Return the [x, y] coordinate for the center point of the cell that contains the specified text.  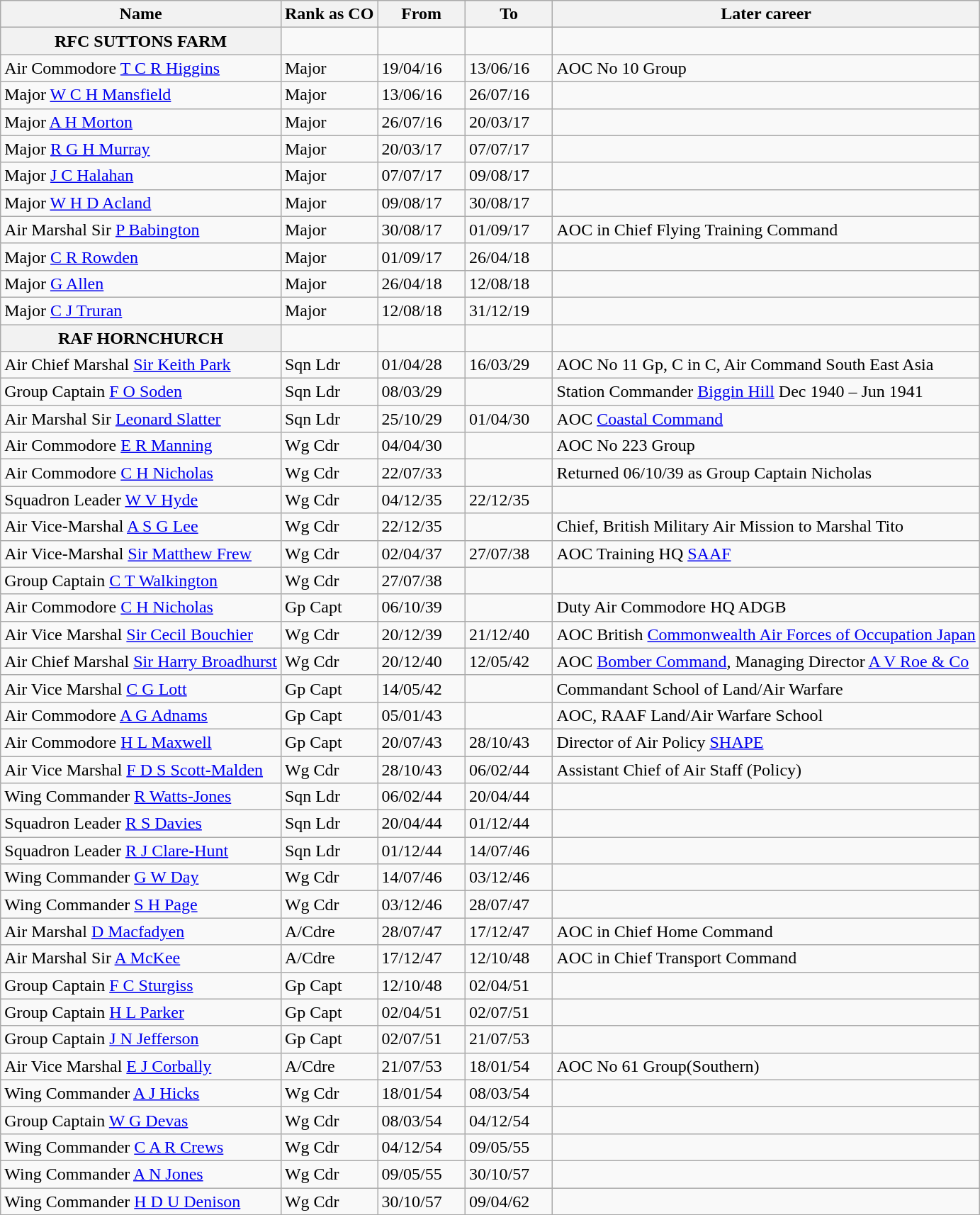
Commandant School of Land/Air Warfare [766, 688]
Major C R Rowden [141, 257]
Director of Air Policy SHAPE [766, 742]
Name [141, 14]
AOC British Commonwealth Air Forces of Occupation Japan [766, 634]
Chief, British Military Air Mission to Marshal Tito [766, 527]
09/04/62 [509, 1202]
Group Captain J N Jefferson [141, 1039]
AOC in Chief Transport Command [766, 958]
Air Commodore T C R Higgins [141, 68]
Rank as CO [329, 14]
Air Vice-Marshal Sir Matthew Frew [141, 554]
AOC Coastal Command [766, 419]
Major C J Truran [141, 310]
Major J C Halahan [141, 176]
AOC, RAAF Land/Air Warfare School [766, 715]
Wing Commander H D U Denison [141, 1202]
Wing Commander R Watts-Jones [141, 797]
Squadron Leader R J Clare-Hunt [141, 851]
04/04/30 [422, 446]
Air Marshal Sir P Babington [141, 230]
21/12/40 [509, 634]
AOC No 223 Group [766, 446]
Squadron Leader R S Davies [141, 824]
Major R G H Murray [141, 149]
AOC No 61 Group(Southern) [766, 1066]
Air Commodore E R Manning [141, 446]
20/07/43 [422, 742]
Air Vice Marshal C G Lott [141, 688]
05/01/43 [422, 715]
Air Vice-Marshal A S G Lee [141, 527]
20/12/40 [422, 661]
Station Commander Biggin Hill Dec 1940 – Jun 1941 [766, 392]
Later career [766, 14]
RFC SUTTONS FARM [141, 41]
Major A H Morton [141, 122]
01/04/28 [422, 365]
Major G Allen [141, 284]
Wing Commander A N Jones [141, 1174]
Air Vice Marshal Sir Cecil Bouchier [141, 634]
Air Vice Marshal F D S Scott-Malden [141, 769]
01/04/30 [509, 419]
AOC in Chief Home Command [766, 931]
Air Vice Marshal E J Corbally [141, 1066]
31/12/19 [509, 310]
Returned 06/10/39 as Group Captain Nicholas [766, 473]
Wing Commander G W Day [141, 878]
Air Chief Marshal Sir Keith Park [141, 365]
22/07/33 [422, 473]
Wing Commander C A R Crews [141, 1147]
Group Captain F O Soden [141, 392]
To [509, 14]
Air Marshal Sir Leonard Slatter [141, 419]
Assistant Chief of Air Staff (Policy) [766, 769]
Wing Commander S H Page [141, 905]
Air Marshal Sir A McKee [141, 958]
Group Captain H L Parker [141, 1012]
Group Captain F C Sturgiss [141, 985]
12/05/42 [509, 661]
Wing Commander A J Hicks [141, 1093]
14/05/42 [422, 688]
20/12/39 [422, 634]
AOC Training HQ SAAF [766, 554]
Duty Air Commodore HQ ADGB [766, 607]
RAF HORNCHURCH [141, 338]
Air Commodore H L Maxwell [141, 742]
04/12/35 [422, 500]
06/10/39 [422, 607]
AOC Bomber Command, Managing Director A V Roe & Co [766, 661]
02/04/37 [422, 554]
Air Chief Marshal Sir Harry Broadhurst [141, 661]
Air Commodore A G Adnams [141, 715]
Group Captain W G Devas [141, 1120]
Major W H D Acland [141, 203]
08/03/29 [422, 392]
Major W C H Mansfield [141, 95]
16/03/29 [509, 365]
AOC No 11 Gp, C in C, Air Command South East Asia [766, 365]
Air Marshal D Macfadyen [141, 931]
From [422, 14]
AOC No 10 Group [766, 68]
Group Captain C T Walkington [141, 581]
AOC in Chief Flying Training Command [766, 230]
Squadron Leader W V Hyde [141, 500]
25/10/29 [422, 419]
19/04/16 [422, 68]
